Identify which cell holds the provided text, then report its (x, y) central coordinate. 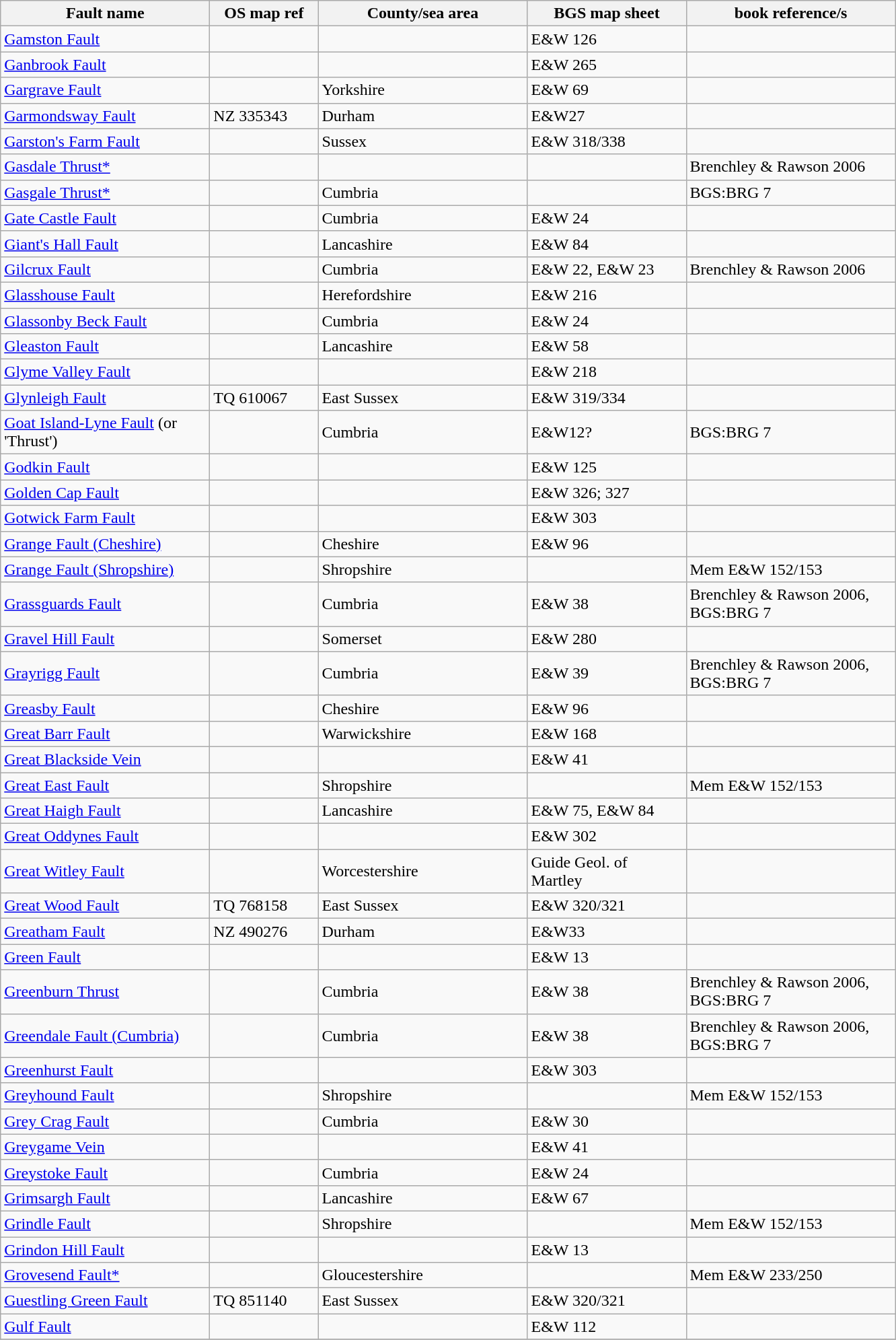
Gasgale Thrust* (105, 192)
E&W 168 (607, 734)
Grange Fault (Shropshire) (105, 569)
Greasby Fault (105, 708)
Glynleigh Fault (105, 398)
Great Witley Fault (105, 871)
Gleaston Fault (105, 347)
Gasdale Thrust* (105, 167)
Grange Fault (Cheshire) (105, 544)
Green Fault (105, 957)
E&W 112 (607, 1327)
Great Oddynes Fault (105, 837)
TQ 768158 (264, 906)
Grassguards Fault (105, 604)
E&W 30 (607, 1121)
Gilcrux Fault (105, 269)
E&W 67 (607, 1198)
E&W 319/334 (607, 398)
Greygame Vein (105, 1147)
E&W 58 (607, 347)
Gloucestershire (422, 1275)
Yorkshire (422, 90)
E&W 84 (607, 244)
NZ 335343 (264, 116)
TQ 851140 (264, 1301)
Glyme Valley Fault (105, 372)
book reference/s (791, 13)
Warwickshire (422, 734)
E&W 218 (607, 372)
E&W 326; 327 (607, 493)
Guide Geol. of Martley (607, 871)
E&W 126 (607, 39)
Golden Cap Fault (105, 493)
E&W12? (607, 432)
Grayrigg Fault (105, 673)
E&W 39 (607, 673)
Great Haigh Fault (105, 811)
Guestling Green Fault (105, 1301)
Herefordshire (422, 295)
Greenhurst Fault (105, 1070)
E&W 216 (607, 295)
E&W 69 (607, 90)
Great East Fault (105, 785)
Gamston Fault (105, 39)
Gotwick Farm Fault (105, 518)
Grovesend Fault* (105, 1275)
Ganbrook Fault (105, 65)
Worcestershire (422, 871)
Greenburn Thrust (105, 992)
E&W 318/338 (607, 141)
Giant's Hall Fault (105, 244)
Glasshouse Fault (105, 295)
E&W 265 (607, 65)
Gravel Hill Fault (105, 639)
Greendale Fault (Cumbria) (105, 1035)
NZ 490276 (264, 931)
Greystoke Fault (105, 1172)
E&W 22, E&W 23 (607, 269)
Greatham Fault (105, 931)
TQ 610067 (264, 398)
Great Wood Fault (105, 906)
Fault name (105, 13)
Sussex (422, 141)
Goat Island-Lyne Fault (or 'Thrust') (105, 432)
Somerset (422, 639)
Grimsargh Fault (105, 1198)
E&W33 (607, 931)
BGS map sheet (607, 13)
Grindon Hill Fault (105, 1250)
Great Barr Fault (105, 734)
E&W 75, E&W 84 (607, 811)
Gate Castle Fault (105, 218)
Garmondsway Fault (105, 116)
Grindle Fault (105, 1224)
Garston's Farm Fault (105, 141)
Greyhound Fault (105, 1096)
Mem E&W 233/250 (791, 1275)
Glassonby Beck Fault (105, 321)
E&W 280 (607, 639)
Grey Crag Fault (105, 1121)
E&W 125 (607, 467)
Gulf Fault (105, 1327)
OS map ref (264, 13)
E&W27 (607, 116)
Godkin Fault (105, 467)
Gargrave Fault (105, 90)
E&W 302 (607, 837)
County/sea area (422, 13)
Great Blackside Vein (105, 759)
